Locate the cell with the specified text and output its [X, Y] center coordinate. 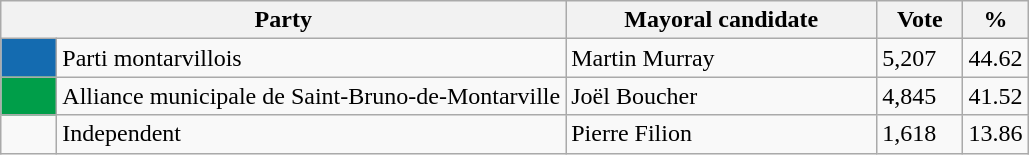
41.52 [996, 96]
Mayoral candidate [722, 20]
Alliance municipale de Saint-Bruno-de-Montarville [312, 96]
Pierre Filion [722, 134]
4,845 [920, 96]
44.62 [996, 58]
Joël Boucher [722, 96]
5,207 [920, 58]
Martin Murray [722, 58]
Vote [920, 20]
Parti montarvillois [312, 58]
1,618 [920, 134]
Independent [312, 134]
% [996, 20]
13.86 [996, 134]
Party [284, 20]
